Return [X, Y] of the center of cell containing provided text 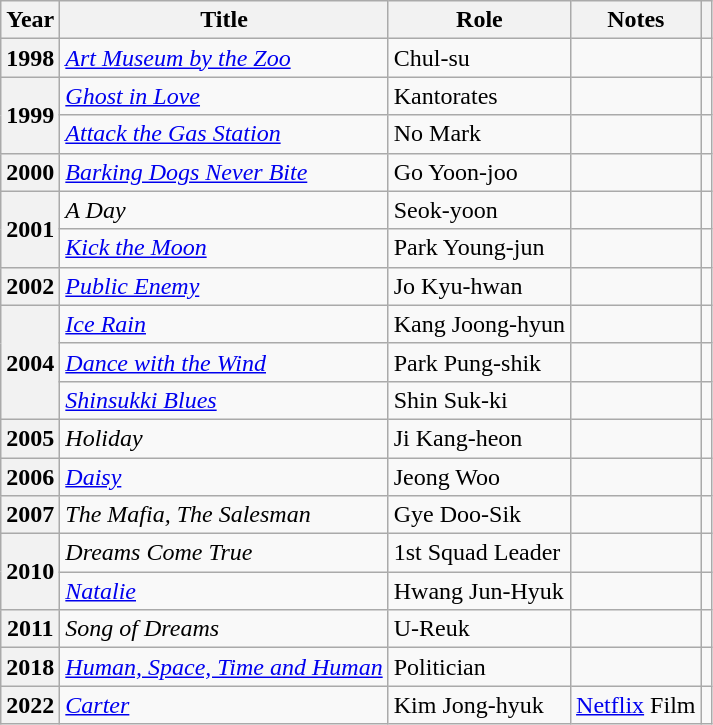
Notes [636, 20]
2011 [30, 629]
Year [30, 20]
2010 [30, 572]
Natalie [224, 591]
Jo Kyu-hwan [479, 286]
1998 [30, 58]
No Mark [479, 134]
1999 [30, 115]
Human, Space, Time and Human [224, 667]
U-Reuk [479, 629]
Ji Kang-heon [479, 438]
2022 [30, 705]
Holiday [224, 438]
2007 [30, 515]
Go Yoon-joo [479, 172]
Title [224, 20]
Hwang Jun-Hyuk [479, 591]
2000 [30, 172]
Seok-yoon [479, 210]
Netflix Film [636, 705]
Barking Dogs Never Bite [224, 172]
Dance with the Wind [224, 362]
Shin Suk-ki [479, 400]
Role [479, 20]
1st Squad Leader [479, 553]
Ghost in Love [224, 96]
Ice Rain [224, 324]
Jeong Woo [479, 477]
Kim Jong-hyuk [479, 705]
Carter [224, 705]
Public Enemy [224, 286]
Song of Dreams [224, 629]
The Mafia, The Salesman [224, 515]
Park Young-jun [479, 248]
Shinsukki Blues [224, 400]
Gye Doo-Sik [479, 515]
Politician [479, 667]
2006 [30, 477]
2005 [30, 438]
2002 [30, 286]
2004 [30, 362]
Chul-su [479, 58]
A Day [224, 210]
2001 [30, 229]
Kick the Moon [224, 248]
Attack the Gas Station [224, 134]
Kantorates [479, 96]
Art Museum by the Zoo [224, 58]
2018 [30, 667]
Park Pung-shik [479, 362]
Daisy [224, 477]
Dreams Come True [224, 553]
Kang Joong-hyun [479, 324]
